Find where the given text appears and provide that cell's center as (X, Y) coordinate. 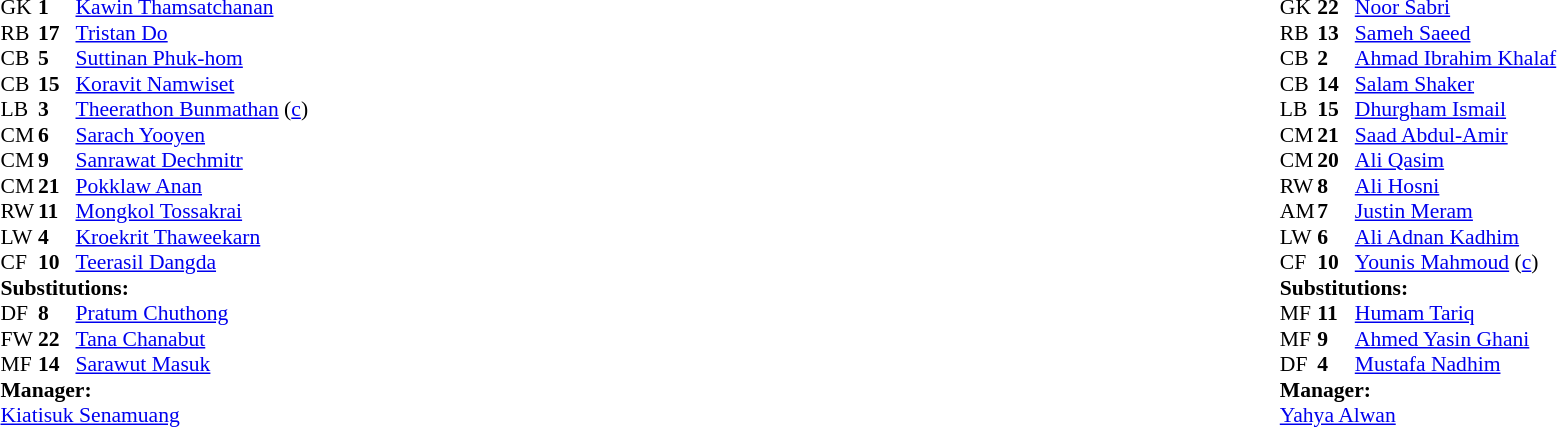
2 (1336, 59)
Younis Mahmoud (c) (1456, 263)
Ali Hosni (1456, 186)
Theerathon Bunmathan (c) (192, 109)
Sameh Saeed (1456, 33)
Saad Abdul-Amir (1456, 135)
Mongkol Tossakrai (192, 211)
Justin Meram (1456, 211)
5 (57, 59)
Koravit Namwiset (192, 84)
Suttinan Phuk-hom (192, 59)
Mustafa Nadhim (1456, 365)
Tana Chanabut (192, 339)
17 (57, 33)
Tristan Do (192, 33)
Ahmad Ibrahim Khalaf (1456, 59)
Humam Tariq (1456, 313)
AM (1299, 211)
Pratum Chuthong (192, 313)
7 (1336, 211)
3 (57, 109)
Sanrawat Dechmitr (192, 161)
Ali Adnan Kadhim (1456, 237)
13 (1336, 33)
Salam Shaker (1456, 84)
Teerasil Dangda (192, 263)
Pokklaw Anan (192, 186)
22 (57, 339)
Sarawut Masuk (192, 365)
Ali Qasim (1456, 161)
FW (19, 339)
20 (1336, 161)
Sarach Yooyen (192, 135)
Dhurgham Ismail (1456, 109)
Kroekrit Thaweekarn (192, 237)
Ahmed Yasin Ghani (1456, 339)
